Detect which cell encompasses the target text, then output its [x, y] center coordinate. 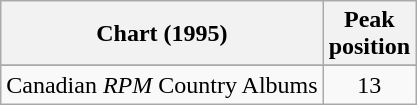
Peakposition [369, 34]
Canadian RPM Country Albums [162, 85]
13 [369, 85]
Chart (1995) [162, 34]
